Identify which cell holds the provided text, then report its [x, y] central coordinate. 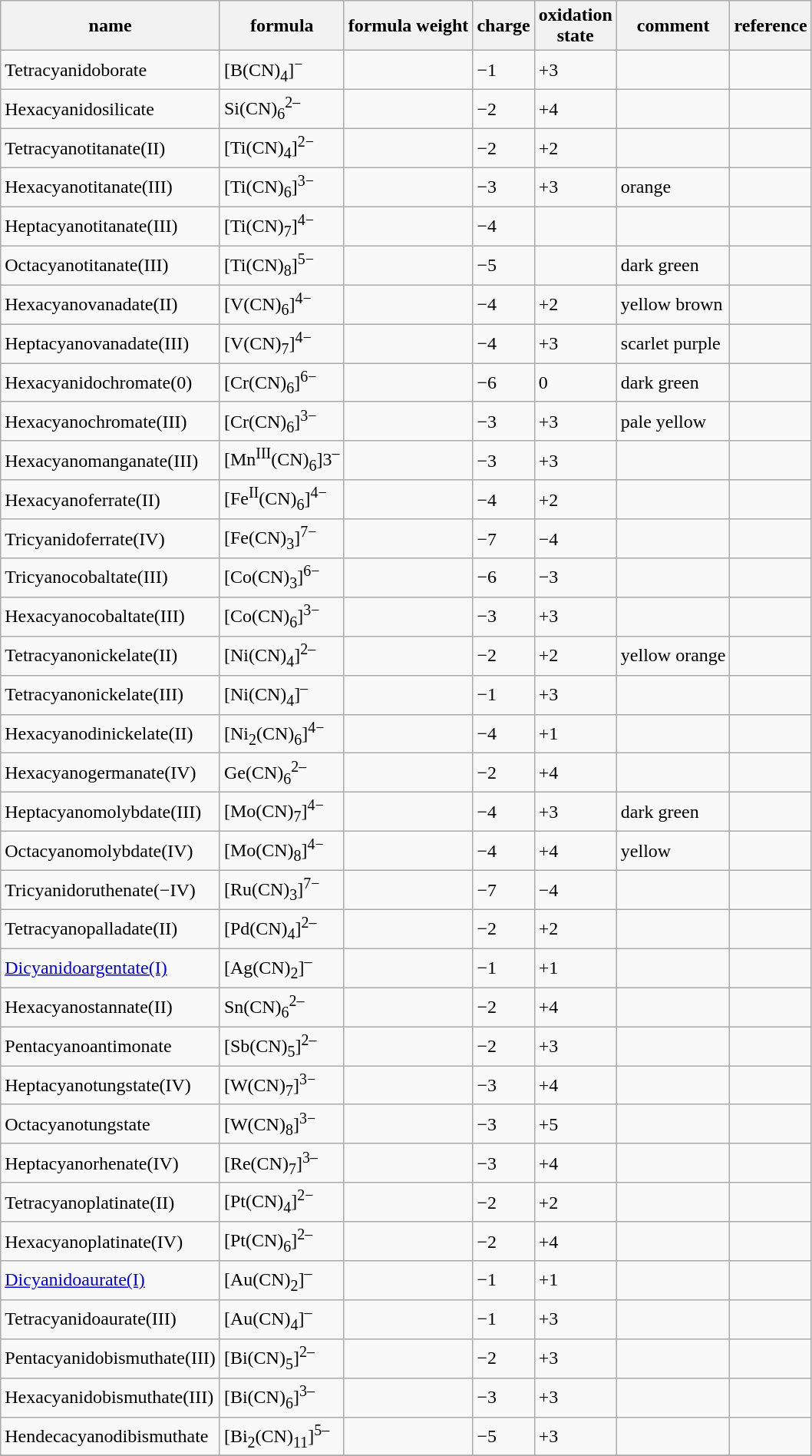
[Mo(CN)8]4− [282, 851]
[Ru(CN)3]7− [282, 889]
[W(CN)8]3− [282, 1124]
Hexacyanidochromate(0) [111, 382]
Octacyanotungstate [111, 1124]
[Sb(CN)5]2– [282, 1046]
[V(CN)7]4− [282, 344]
formula weight [408, 26]
Hexacyanoferrate(II) [111, 499]
pale yellow [673, 421]
[Pd(CN)4]2– [282, 929]
[Ti(CN)6]3− [282, 187]
Hexacyanomanganate(III) [111, 461]
Heptacyanovanadate(III) [111, 344]
[Bi2(CN)11]5– [282, 1436]
[Mo(CN)7]4− [282, 812]
yellow brown [673, 304]
[Cr(CN)6]3− [282, 421]
[Fe(CN)3]7− [282, 539]
Sn(CN)62– [282, 1008]
Octacyanotitanate(III) [111, 266]
charge [503, 26]
yellow [673, 851]
Dicyanidoaurate(I) [111, 1281]
Hexacyanidobismuthate(III) [111, 1398]
Tetracyanidoaurate(III) [111, 1319]
Pentacyanidobismuthate(III) [111, 1358]
Tricyanidoruthenate(−IV) [111, 889]
[Ag(CN)2]– [282, 968]
oxidationstate [576, 26]
Tricyanidoferrate(IV) [111, 539]
[Au(CN)4]– [282, 1319]
[Ni2(CN)6]4− [282, 734]
Tetracyanidoborate [111, 71]
Dicyanidoargentate(I) [111, 968]
[B(CN)4]− [282, 71]
[Bi(CN)5]2– [282, 1358]
Hexacyanoplatinate(IV) [111, 1241]
0 [576, 382]
[Ti(CN)4]2− [282, 147]
name [111, 26]
+5 [576, 1124]
Heptacyanotungstate(IV) [111, 1086]
Hexacyanogermanate(IV) [111, 773]
[Co(CN)6]3− [282, 617]
[Co(CN)3]6− [282, 577]
Hexacyanodinickelate(II) [111, 734]
Heptacyanorhenate(IV) [111, 1163]
Hexacyanidosilicate [111, 109]
[V(CN)6]4− [282, 304]
[Bi(CN)6]3– [282, 1398]
[Au(CN)2]– [282, 1281]
Heptacyanomolybdate(III) [111, 812]
Tetracyanoplatinate(II) [111, 1203]
Hexacyanovanadate(II) [111, 304]
Tetracyanonickelate(III) [111, 694]
[Cr(CN)6]6− [282, 382]
[Ni(CN)4]2– [282, 656]
[MnIII(CN)6]3– [282, 461]
Ge(CN)62– [282, 773]
Si(CN)62– [282, 109]
[Pt(CN)6]2– [282, 1241]
scarlet purple [673, 344]
Pentacyanoantimonate [111, 1046]
[Ti(CN)8]5− [282, 266]
[Ti(CN)7]4− [282, 226]
Tetracyanonickelate(II) [111, 656]
Heptacyanotitanate(III) [111, 226]
Octacyanomolybdate(IV) [111, 851]
[W(CN)7]3− [282, 1086]
Hexacyanochromate(III) [111, 421]
Hexacyanocobaltate(III) [111, 617]
Tricyanocobaltate(III) [111, 577]
orange [673, 187]
Hexacyanostannate(II) [111, 1008]
Hendecacyanodibismuthate [111, 1436]
[Ni(CN)4]– [282, 694]
[Re(CN)7]3– [282, 1163]
reference [771, 26]
formula [282, 26]
Tetracyanopalladate(II) [111, 929]
Tetracyanotitanate(II) [111, 147]
Hexacyanotitanate(III) [111, 187]
yellow orange [673, 656]
[Pt(CN)4]2− [282, 1203]
comment [673, 26]
[FeII(CN)6]4− [282, 499]
